Output the (x, y) coordinate of the center of the cell containing the given text.  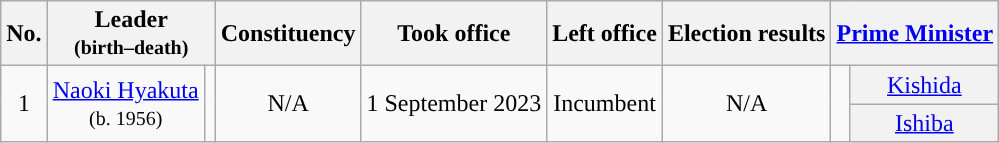
No. (24, 34)
Left office (605, 34)
1 September 2023 (454, 104)
Ishiba (924, 123)
Prime Minister (915, 34)
Constituency (288, 34)
Kishida (924, 85)
Election results (746, 34)
1 (24, 104)
Naoki Hyakuta(b. 1956) (126, 104)
Took office (454, 34)
Incumbent (605, 104)
Leader(birth–death) (131, 34)
